Search for the cell housing the specified text and yield its (X, Y) center coordinate. 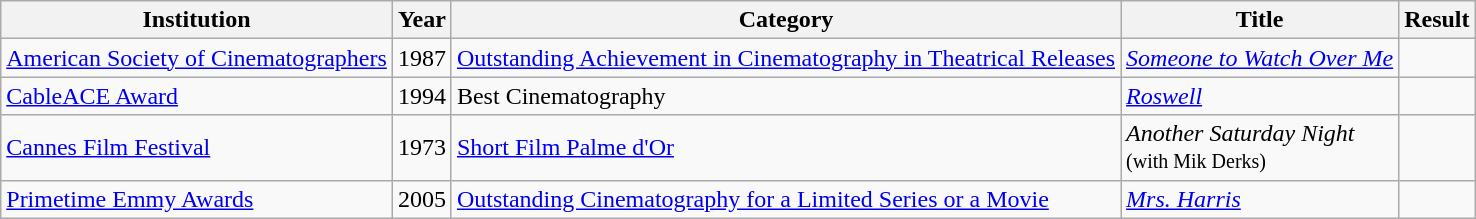
Title (1260, 20)
1994 (422, 96)
Result (1437, 20)
Someone to Watch Over Me (1260, 58)
Best Cinematography (786, 96)
2005 (422, 199)
1973 (422, 148)
Year (422, 20)
CableACE Award (197, 96)
Category (786, 20)
American Society of Cinematographers (197, 58)
Roswell (1260, 96)
1987 (422, 58)
Another Saturday Night(with Mik Derks) (1260, 148)
Outstanding Achievement in Cinematography in Theatrical Releases (786, 58)
Primetime Emmy Awards (197, 199)
Cannes Film Festival (197, 148)
Mrs. Harris (1260, 199)
Outstanding Cinematography for a Limited Series or a Movie (786, 199)
Institution (197, 20)
Short Film Palme d'Or (786, 148)
